Determine the (X, Y) coordinate at the center of the cell enclosing the given text.  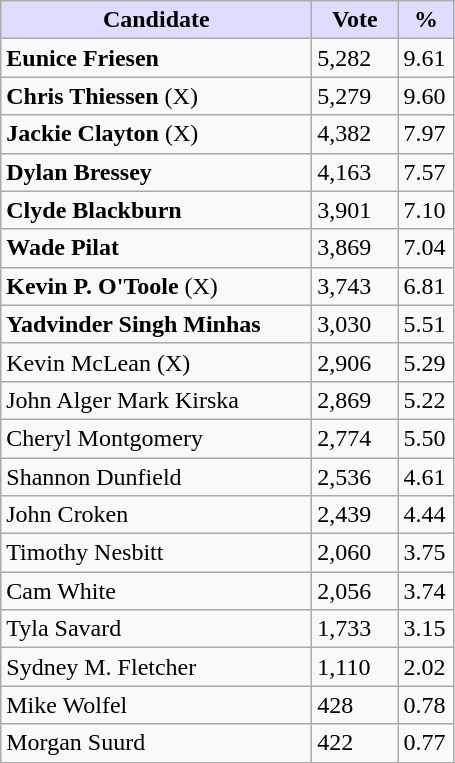
3,743 (355, 286)
Vote (355, 20)
422 (355, 743)
Eunice Friesen (156, 58)
2,536 (355, 477)
5,282 (355, 58)
Clyde Blackburn (156, 210)
7.04 (426, 248)
2,056 (355, 591)
2,869 (355, 400)
Timothy Nesbitt (156, 553)
Kevin P. O'Toole (X) (156, 286)
2,774 (355, 438)
9.60 (426, 96)
4.61 (426, 477)
Candidate (156, 20)
Wade Pilat (156, 248)
2.02 (426, 667)
Tyla Savard (156, 629)
John Alger Mark Kirska (156, 400)
Mike Wolfel (156, 705)
3.75 (426, 553)
3,030 (355, 324)
5,279 (355, 96)
5.22 (426, 400)
0.77 (426, 743)
Dylan Bressey (156, 172)
2,906 (355, 362)
Jackie Clayton (X) (156, 134)
Yadvinder Singh Minhas (156, 324)
5.50 (426, 438)
3.74 (426, 591)
7.97 (426, 134)
1,110 (355, 667)
9.61 (426, 58)
Morgan Suurd (156, 743)
1,733 (355, 629)
2,060 (355, 553)
7.57 (426, 172)
3.15 (426, 629)
5.29 (426, 362)
John Croken (156, 515)
Kevin McLean (X) (156, 362)
2,439 (355, 515)
7.10 (426, 210)
0.78 (426, 705)
3,869 (355, 248)
4,382 (355, 134)
% (426, 20)
Cheryl Montgomery (156, 438)
6.81 (426, 286)
3,901 (355, 210)
Cam White (156, 591)
428 (355, 705)
5.51 (426, 324)
Shannon Dunfield (156, 477)
Chris Thiessen (X) (156, 96)
Sydney M. Fletcher (156, 667)
4.44 (426, 515)
4,163 (355, 172)
